Return (x, y) of the center of cell containing provided text 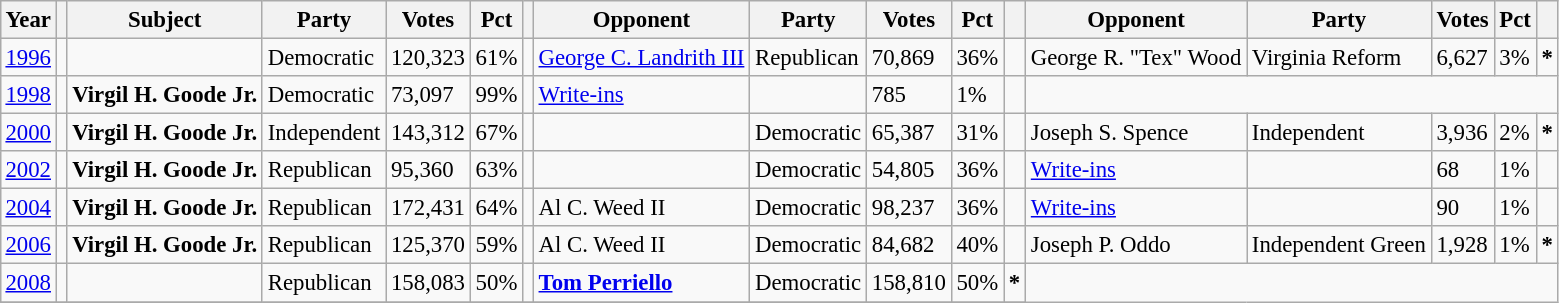
1998 (28, 95)
Subject (165, 20)
Virginia Reform (1340, 57)
40% (977, 245)
2% (1515, 133)
68 (1462, 170)
2004 (28, 208)
65,387 (910, 133)
1,928 (1462, 245)
158,083 (428, 283)
90 (1462, 208)
84,682 (910, 245)
2008 (28, 283)
31% (977, 133)
98,237 (910, 208)
6,627 (1462, 57)
2006 (28, 245)
Independent Green (1340, 245)
64% (496, 208)
54,805 (910, 170)
59% (496, 245)
3% (1515, 57)
785 (910, 95)
2002 (28, 170)
Year (28, 20)
95,360 (428, 170)
172,431 (428, 208)
120,323 (428, 57)
2000 (28, 133)
143,312 (428, 133)
George R. "Tex" Wood (1136, 57)
125,370 (428, 245)
67% (496, 133)
Joseph P. Oddo (1136, 245)
1996 (28, 57)
70,869 (910, 57)
3,936 (1462, 133)
158,810 (910, 283)
George C. Landrith III (641, 57)
63% (496, 170)
61% (496, 57)
Joseph S. Spence (1136, 133)
73,097 (428, 95)
99% (496, 95)
Tom Perriello (641, 283)
